Find where the given text appears and provide that cell's center as [X, Y] coordinate. 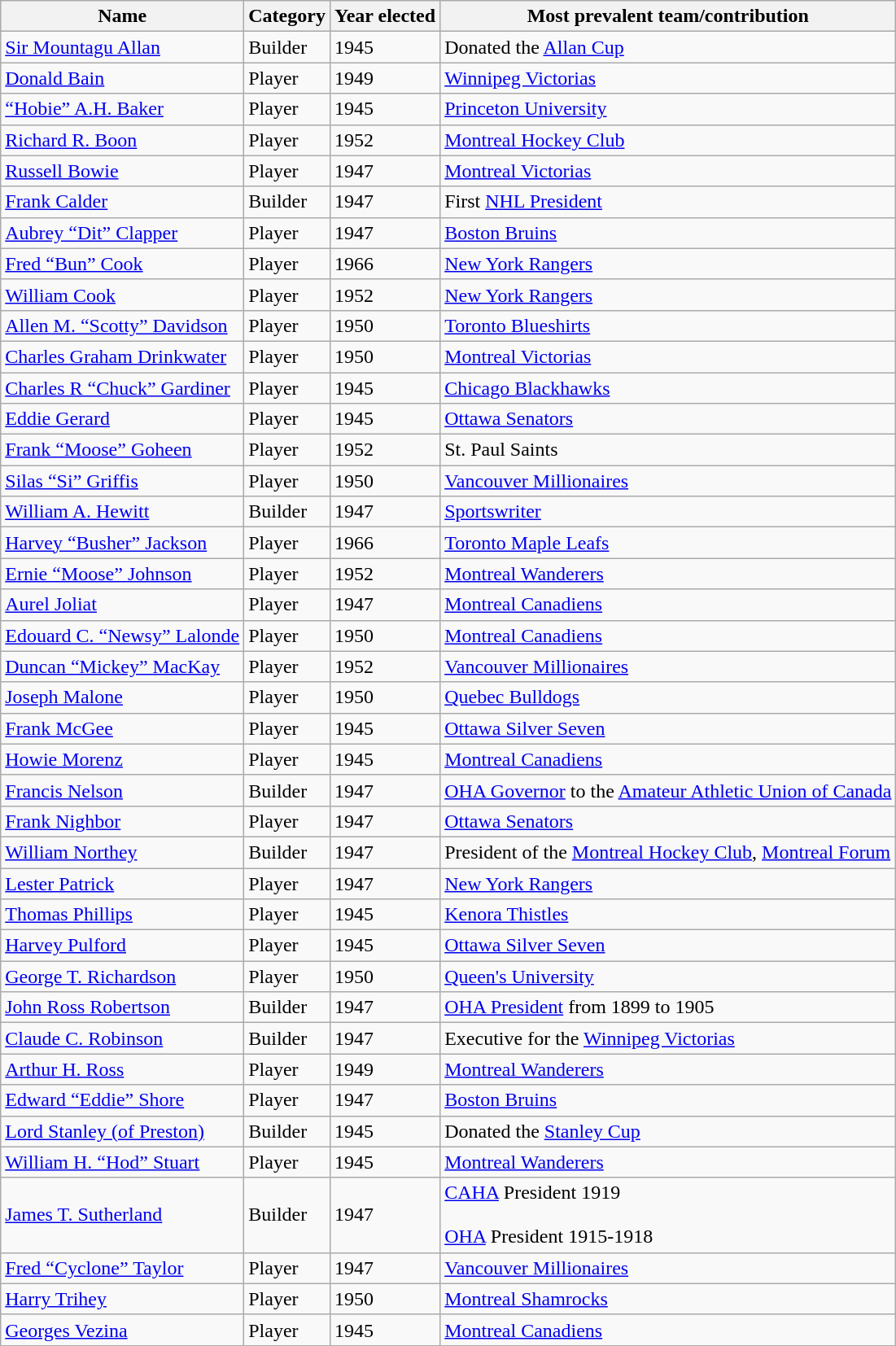
President of the Montreal Hockey Club, Montreal Forum [668, 852]
Winnipeg Victorias [668, 78]
Claude C. Robinson [122, 1038]
Name [122, 16]
Silas “Si” Griffis [122, 481]
Queen's University [668, 977]
Kenora Thistles [668, 915]
John Ross Robertson [122, 1007]
Sir Mountagu Allan [122, 47]
Montreal Shamrocks [668, 1299]
Edward “Eddie” Shore [122, 1100]
George T. Richardson [122, 977]
Allen M. “Scotty” Davidson [122, 326]
Russell Bowie [122, 171]
Donated the Allan Cup [668, 47]
James T. Sutherland [122, 1215]
Fred “Bun” Cook [122, 264]
Princeton University [668, 109]
William Northey [122, 852]
Category [287, 16]
Most prevalent team/contribution [668, 16]
Quebec Bulldogs [668, 697]
Ernie “Moose” Johnson [122, 574]
Arthur H. Ross [122, 1069]
Aurel Joliat [122, 605]
Joseph Malone [122, 697]
William A. Hewitt [122, 512]
“Hobie” A.H. Baker [122, 109]
William H. “Hod” Stuart [122, 1162]
Frank “Moose” Goheen [122, 450]
Toronto Maple Leafs [668, 543]
Year elected [384, 16]
St. Paul Saints [668, 450]
Richard R. Boon [122, 140]
Fred “Cyclone” Taylor [122, 1268]
Aubrey “Dit” Clapper [122, 233]
Lord Stanley (of Preston) [122, 1131]
Thomas Phillips [122, 915]
Montreal Hockey Club [668, 140]
Francis Nelson [122, 790]
Howie Morenz [122, 759]
Harvey Pulford [122, 946]
Charles Graham Drinkwater [122, 356]
Sportswriter [668, 512]
Duncan “Mickey” MacKay [122, 666]
Donated the Stanley Cup [668, 1131]
Frank Nighbor [122, 821]
Georges Vezina [122, 1330]
Harry Trihey [122, 1299]
Frank McGee [122, 728]
Frank Calder [122, 202]
Executive for the Winnipeg Victorias [668, 1038]
William Cook [122, 295]
Edouard C. “Newsy” Lalonde [122, 636]
CAHA President 1919OHA President 1915-1918 [668, 1215]
Eddie Gerard [122, 419]
Donald Bain [122, 78]
First NHL President [668, 202]
Charles R “Chuck” Gardiner [122, 388]
Harvey “Busher” Jackson [122, 543]
Chicago Blackhawks [668, 388]
OHA Governor to the Amateur Athletic Union of Canada [668, 790]
Lester Patrick [122, 883]
Toronto Blueshirts [668, 326]
OHA President from 1899 to 1905 [668, 1007]
